Pinpoint the cell where the given text exists, returning its (x, y) midpoint coordinate. 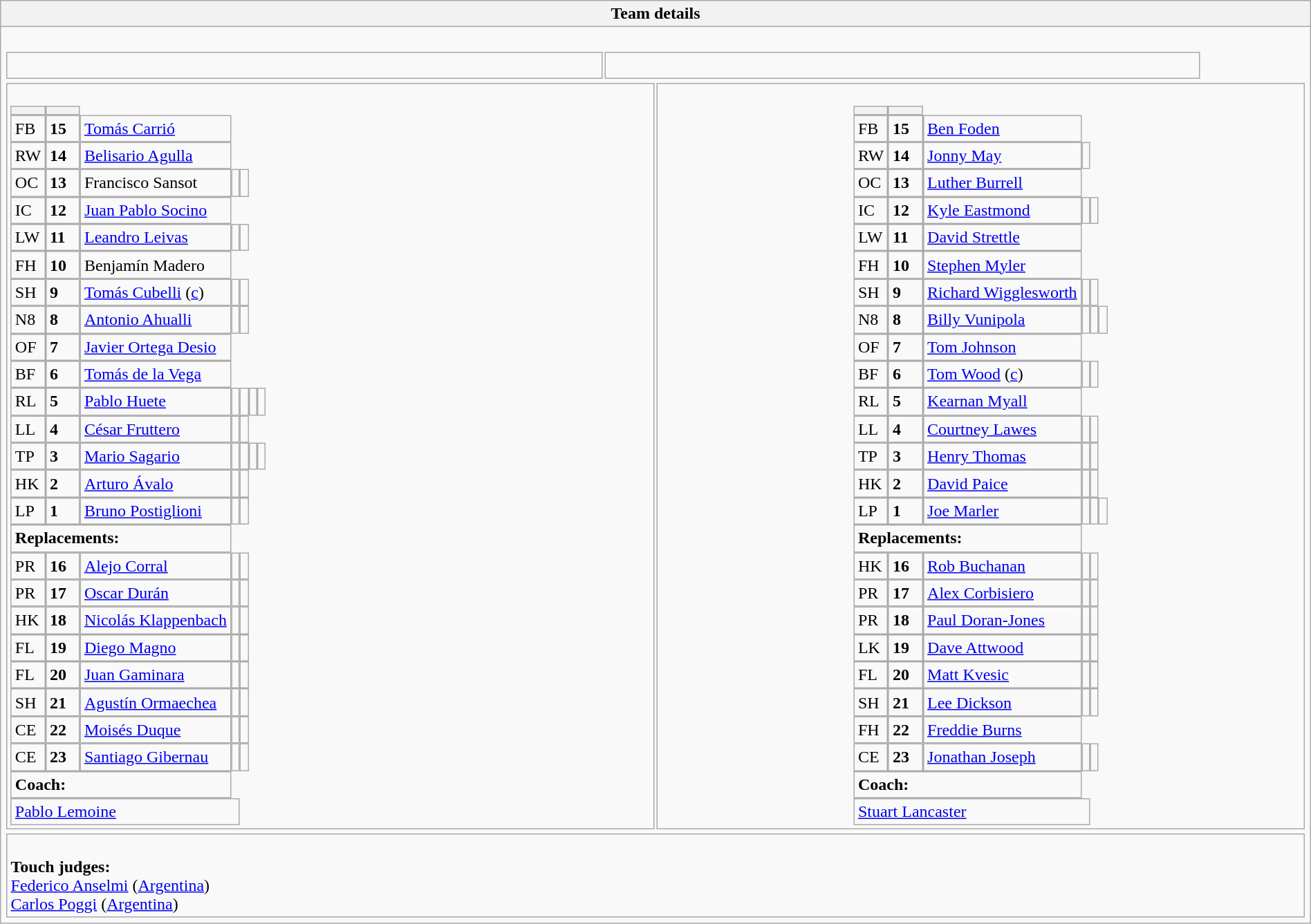
Touch judges: Federico Anselmi (Argentina) Carlos Poggi (Argentina) (655, 876)
Antonio Ahualli (156, 320)
Jonny May (1003, 155)
Juan Gaminara (156, 675)
Pablo Lemoine (126, 812)
David Strettle (1003, 238)
Leandro Leivas (156, 238)
Team details (655, 14)
Bruno Postiglioni (156, 511)
César Fruttero (156, 429)
Oscar Durán (156, 593)
Belisario Agulla (156, 155)
Matt Kvesic (1003, 675)
Santiago Gibernau (156, 757)
Arturo Ávalo (156, 484)
David Paice (1003, 484)
Freddie Burns (1003, 730)
Alejo Corral (156, 566)
Alex Corbisiero (1003, 593)
Moisés Duque (156, 730)
Kearnan Myall (1003, 402)
Stephen Myler (1003, 265)
Pablo Huete (156, 402)
Juan Pablo Socino (156, 210)
Tomás Cubelli (c) (156, 292)
Tom Wood (c) (1003, 375)
Tomás Carrió (156, 129)
Luther Burrell (1003, 183)
Francisco Sansot (156, 183)
Nicolás Klappenbach (156, 621)
Courtney Lawes (1003, 429)
Kyle Eastmond (1003, 210)
Agustín Ormaechea (156, 703)
Jonathan Joseph (1003, 757)
Lee Dickson (1003, 703)
Stuart Lancaster (972, 812)
Benjamín Madero (156, 265)
Joe Marler (1003, 511)
Javier Ortega Desio (156, 347)
Mario Sagario (156, 456)
Henry Thomas (1003, 456)
Diego Magno (156, 648)
Dave Attwood (1003, 648)
Paul Doran-Jones (1003, 621)
Richard Wigglesworth (1003, 292)
Tomás de la Vega (156, 375)
Tom Johnson (1003, 347)
LK (871, 648)
Ben Foden (1003, 129)
Billy Vunipola (1003, 320)
Rob Buchanan (1003, 566)
